For the text-containing cell, return its midpoint in (x, y) coordinate format. 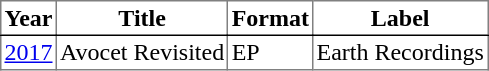
Earth Recordings (400, 52)
Label (400, 18)
Year (29, 18)
Avocet Revisited (142, 52)
Title (142, 18)
2017 (29, 52)
EP (270, 52)
Format (270, 18)
